Output the [x, y] coordinate of the center of the cell containing the given text.  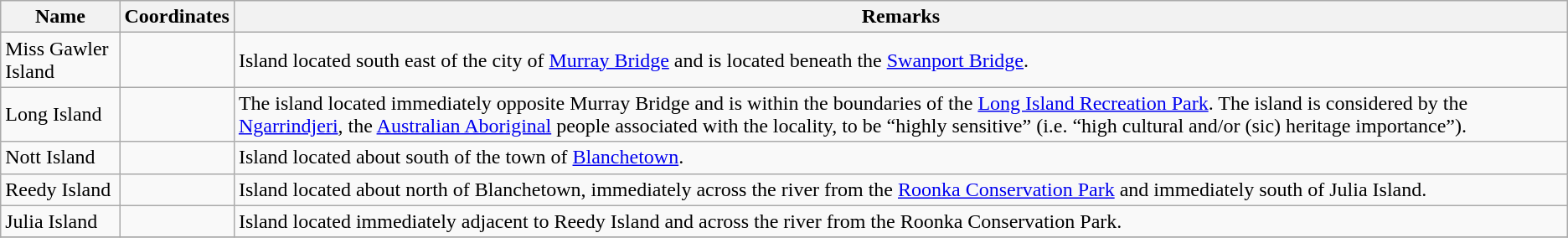
Long Island [60, 114]
Julia Island [60, 221]
Island located about south of the town of Blanchetown. [900, 158]
Island located immediately adjacent to Reedy Island and across the river from the Roonka Conservation Park. [900, 221]
Coordinates [177, 17]
Miss Gawler Island [60, 60]
Name [60, 17]
Reedy Island [60, 189]
Remarks [900, 17]
Nott Island [60, 158]
Island located south east of the city of Murray Bridge and is located beneath the Swanport Bridge. [900, 60]
Island located about north of Blanchetown, immediately across the river from the Roonka Conservation Park and immediately south of Julia Island. [900, 189]
